Identify which cell holds the provided text, then report its (X, Y) central coordinate. 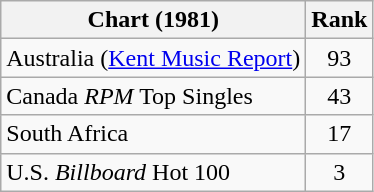
43 (340, 96)
17 (340, 134)
Chart (1981) (154, 20)
Australia (Kent Music Report) (154, 58)
93 (340, 58)
3 (340, 172)
South Africa (154, 134)
Rank (340, 20)
U.S. Billboard Hot 100 (154, 172)
Canada RPM Top Singles (154, 96)
